Extract the [X, Y] coordinate from the center of the cell holding the provided text.  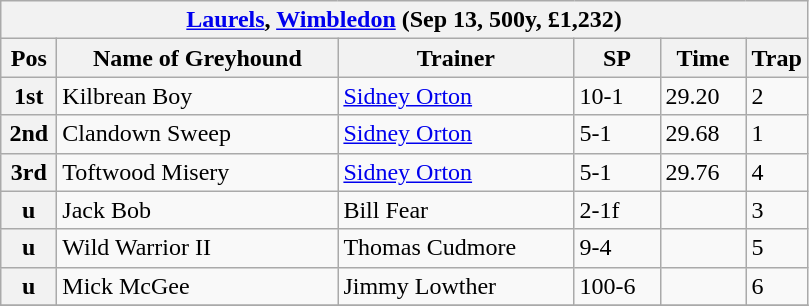
3rd [29, 172]
Pos [29, 58]
Mick McGee [198, 286]
4 [776, 172]
6 [776, 286]
Bill Fear [456, 210]
1 [776, 134]
10-1 [617, 96]
3 [776, 210]
2nd [29, 134]
100-6 [617, 286]
SP [617, 58]
5 [776, 248]
29.68 [703, 134]
Kilbrean Boy [198, 96]
Time [703, 58]
2-1f [617, 210]
Laurels, Wimbledon (Sep 13, 500y, £1,232) [404, 20]
9-4 [617, 248]
Jack Bob [198, 210]
29.20 [703, 96]
Wild Warrior II [198, 248]
1st [29, 96]
Trap [776, 58]
Name of Greyhound [198, 58]
Trainer [456, 58]
Clandown Sweep [198, 134]
Thomas Cudmore [456, 248]
Jimmy Lowther [456, 286]
29.76 [703, 172]
2 [776, 96]
Toftwood Misery [198, 172]
